Extract the [X, Y] coordinate from the center of the cell holding the provided text.  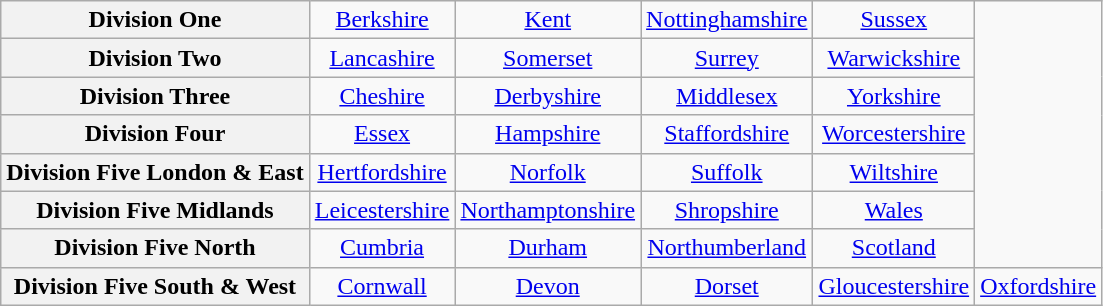
Devon [548, 286]
Division Five London & East [155, 172]
Oxfordshire [1038, 286]
Somerset [548, 58]
Nottinghamshire [727, 20]
Lancashire [382, 58]
Division Three [155, 96]
Staffordshire [727, 134]
Division Five North [155, 248]
Division Four [155, 134]
Division Five South & West [155, 286]
Gloucestershire [894, 286]
Wales [894, 210]
Northumberland [727, 248]
Northamptonshire [548, 210]
Shropshire [727, 210]
Norfolk [548, 172]
Division Five Midlands [155, 210]
Cornwall [382, 286]
Yorkshire [894, 96]
Derbyshire [548, 96]
Durham [548, 248]
Middlesex [727, 96]
Cheshire [382, 96]
Hertfordshire [382, 172]
Surrey [727, 58]
Hampshire [548, 134]
Cumbria [382, 248]
Berkshire [382, 20]
Essex [382, 134]
Division One [155, 20]
Scotland [894, 248]
Kent [548, 20]
Warwickshire [894, 58]
Dorset [727, 286]
Sussex [894, 20]
Division Two [155, 58]
Leicestershire [382, 210]
Wiltshire [894, 172]
Suffolk [727, 172]
Worcestershire [894, 134]
